Scan for the cell matching the given text and deliver its (X, Y) coordinate at center. 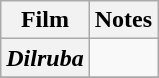
Dilruba (45, 58)
Film (45, 20)
Notes (123, 20)
